Return the (x, y) coordinate for the center point of the cell that contains the specified text.  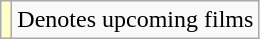
Denotes upcoming films (136, 20)
